Identify which cell holds the provided text, then report its [X, Y] central coordinate. 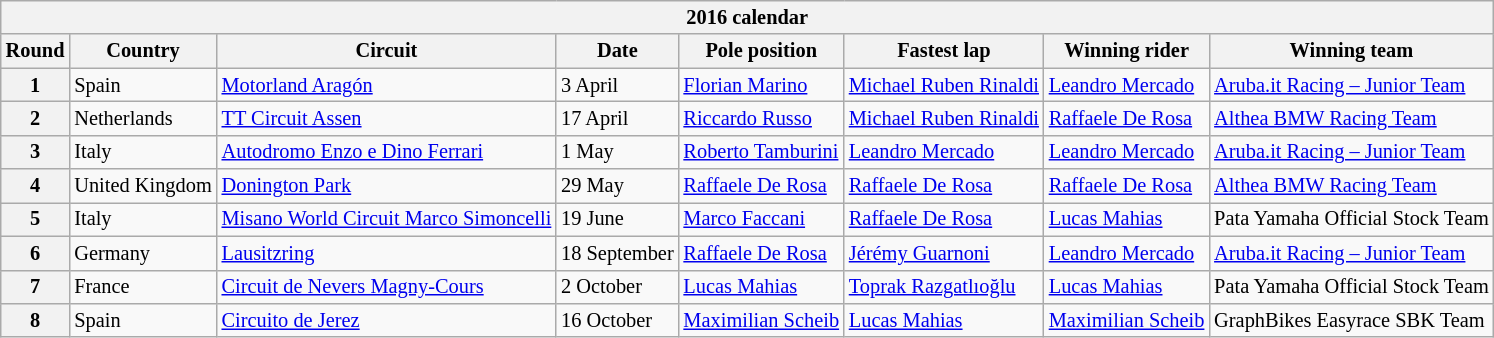
1 [36, 85]
Winning rider [1126, 51]
Misano World Circuit Marco Simoncelli [387, 219]
Marco Faccani [762, 219]
Florian Marino [762, 85]
Circuit [387, 51]
Roberto Tamburini [762, 152]
Winning team [1351, 51]
Toprak Razgatlıoğlu [944, 287]
19 June [617, 219]
2016 calendar [748, 17]
Circuito de Jerez [387, 320]
7 [36, 287]
Autodromo Enzo e Dino Ferrari [387, 152]
GraphBikes Easyrace SBK Team [1351, 320]
France [142, 287]
2 October [617, 287]
Round [36, 51]
Pole position [762, 51]
3 [36, 152]
6 [36, 253]
16 October [617, 320]
18 September [617, 253]
4 [36, 186]
Netherlands [142, 118]
Fastest lap [944, 51]
Date [617, 51]
Motorland Aragón [387, 85]
Country [142, 51]
29 May [617, 186]
Lausitzring [387, 253]
Germany [142, 253]
8 [36, 320]
3 April [617, 85]
17 April [617, 118]
Jérémy Guarnoni [944, 253]
TT Circuit Assen [387, 118]
Donington Park [387, 186]
2 [36, 118]
1 May [617, 152]
Circuit de Nevers Magny-Cours [387, 287]
Riccardo Russo [762, 118]
United Kingdom [142, 186]
5 [36, 219]
